Extract the (X, Y) coordinate from the center of the cell holding the provided text.  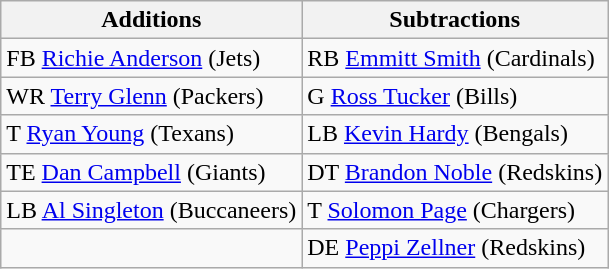
RB Emmitt Smith (Cardinals) (455, 58)
Subtractions (455, 20)
DE Peppi Zellner (Redskins) (455, 248)
DT Brandon Noble (Redskins) (455, 172)
LB Al Singleton (Buccaneers) (152, 210)
TE Dan Campbell (Giants) (152, 172)
LB Kevin Hardy (Bengals) (455, 134)
FB Richie Anderson (Jets) (152, 58)
WR Terry Glenn (Packers) (152, 96)
G Ross Tucker (Bills) (455, 96)
T Ryan Young (Texans) (152, 134)
Additions (152, 20)
T Solomon Page (Chargers) (455, 210)
